Detect which cell encompasses the target text, then output its (x, y) center coordinate. 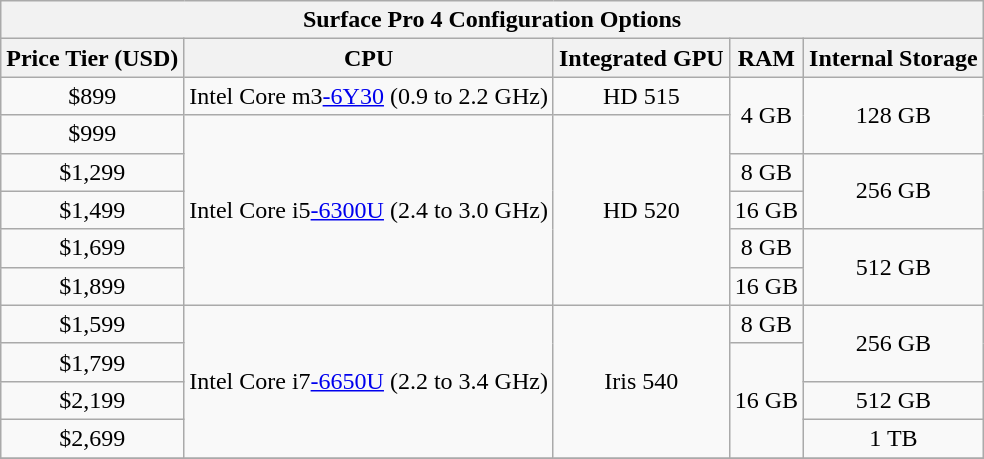
Intel Core m3-6Y30 (0.9 to 2.2 GHz) (369, 96)
$1,899 (92, 286)
4 GB (766, 115)
HD 520 (641, 210)
$2,699 (92, 438)
Surface Pro 4 Configuration Options (492, 20)
Intel Core i7-6650U (2.2 to 3.4 GHz) (369, 381)
Price Tier (USD) (92, 58)
CPU (369, 58)
RAM (766, 58)
$1,499 (92, 210)
Iris 540 (641, 381)
$1,699 (92, 248)
Internal Storage (894, 58)
Intel Core i5-6300U (2.4 to 3.0 GHz) (369, 210)
HD 515 (641, 96)
$1,299 (92, 172)
Integrated GPU (641, 58)
1 TB (894, 438)
$2,199 (92, 400)
$1,599 (92, 324)
$899 (92, 96)
$1,799 (92, 362)
$999 (92, 134)
128 GB (894, 115)
